Scan for the cell matching the given text and deliver its [X, Y] coordinate at center. 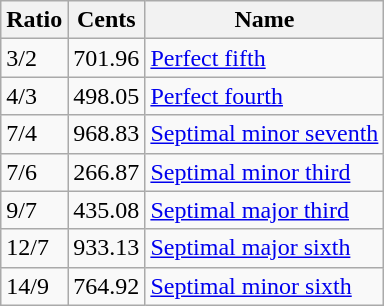
Septimal major third [264, 210]
Cents [106, 20]
Septimal minor third [264, 172]
3/2 [34, 58]
7/6 [34, 172]
968.83 [106, 134]
Septimal minor sixth [264, 286]
7/4 [34, 134]
4/3 [34, 96]
435.08 [106, 210]
Septimal major sixth [264, 248]
Septimal minor seventh [264, 134]
Ratio [34, 20]
Name [264, 20]
Perfect fifth [264, 58]
12/7 [34, 248]
14/9 [34, 286]
Perfect fourth [264, 96]
498.05 [106, 96]
266.87 [106, 172]
701.96 [106, 58]
933.13 [106, 248]
9/7 [34, 210]
764.92 [106, 286]
